Detect which cell encompasses the target text, then output its (X, Y) center coordinate. 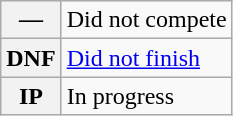
IP (31, 96)
Did not finish (146, 58)
In progress (146, 96)
DNF (31, 58)
— (31, 20)
Did not compete (146, 20)
